From the cell containing the given text, extract its center point as [x, y] coordinate. 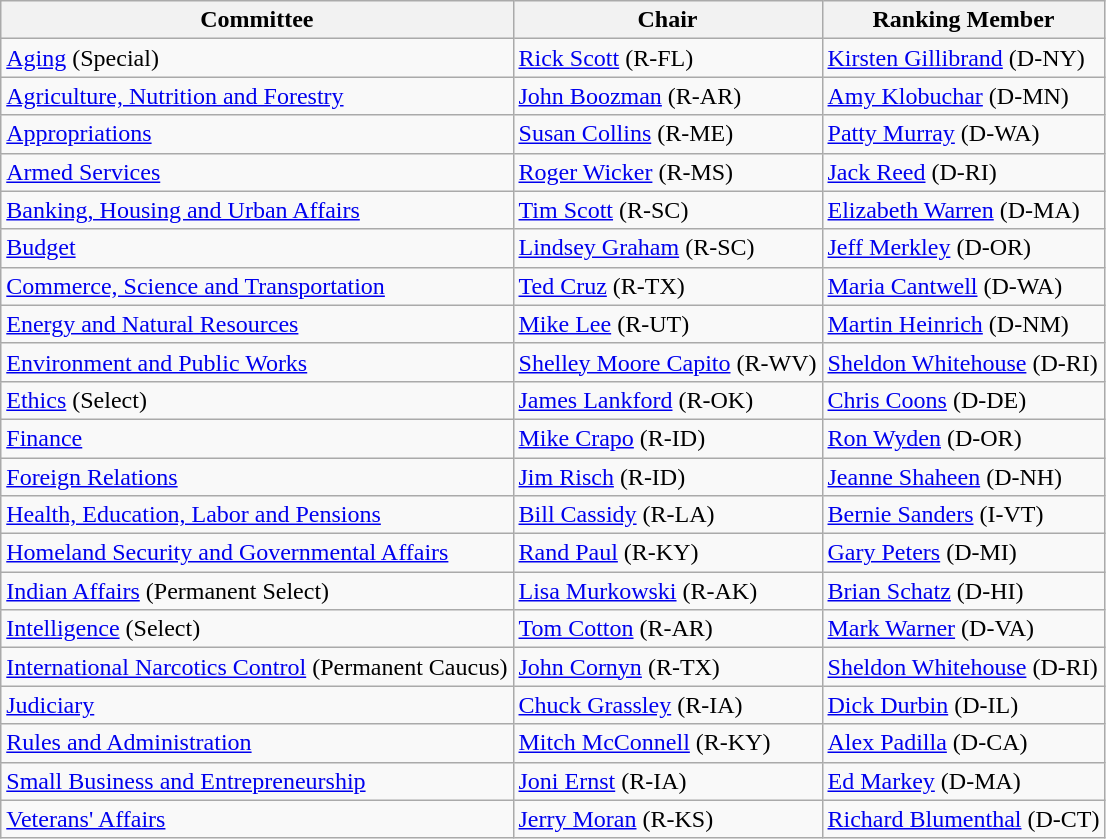
Mike Crapo (R-ID) [668, 438]
Jack Reed (D-RI) [964, 172]
Veterans' Affairs [257, 819]
Mike Lee (R-UT) [668, 324]
Jeff Merkley (D-OR) [964, 248]
Susan Collins (R-ME) [668, 134]
Ed Markey (D-MA) [964, 781]
Chair [668, 20]
Ted Cruz (R-TX) [668, 286]
John Cornyn (R-TX) [668, 667]
Lindsey Graham (R-SC) [668, 248]
Aging (Special) [257, 58]
Ranking Member [964, 20]
Brian Schatz (D-HI) [964, 591]
Ron Wyden (D-OR) [964, 438]
Energy and Natural Resources [257, 324]
Rand Paul (R-KY) [668, 553]
Jeanne Shaheen (D-NH) [964, 477]
Small Business and Entrepreneurship [257, 781]
Gary Peters (D-MI) [964, 553]
Environment and Public Works [257, 362]
Bill Cassidy (R-LA) [668, 515]
Mark Warner (D-VA) [964, 629]
Elizabeth Warren (D-MA) [964, 210]
Appropriations [257, 134]
Indian Affairs (Permanent Select) [257, 591]
Amy Klobuchar (D-MN) [964, 96]
Homeland Security and Governmental Affairs [257, 553]
Banking, Housing and Urban Affairs [257, 210]
Intelligence (Select) [257, 629]
Jerry Moran (R-KS) [668, 819]
Patty Murray (D-WA) [964, 134]
Rules and Administration [257, 743]
Maria Cantwell (D-WA) [964, 286]
Ethics (Select) [257, 400]
Bernie Sanders (I-VT) [964, 515]
Mitch McConnell (R-KY) [668, 743]
Joni Ernst (R-IA) [668, 781]
Health, Education, Labor and Pensions [257, 515]
Agriculture, Nutrition and Forestry [257, 96]
Chris Coons (D-DE) [964, 400]
Foreign Relations [257, 477]
Richard Blumenthal (D-CT) [964, 819]
International Narcotics Control (Permanent Caucus) [257, 667]
Jim Risch (R-ID) [668, 477]
Alex Padilla (D-CA) [964, 743]
Committee [257, 20]
Roger Wicker (R-MS) [668, 172]
Armed Services [257, 172]
Shelley Moore Capito (R-WV) [668, 362]
James Lankford (R-OK) [668, 400]
Tom Cotton (R-AR) [668, 629]
Dick Durbin (D-IL) [964, 705]
Chuck Grassley (R-IA) [668, 705]
Rick Scott (R-FL) [668, 58]
Tim Scott (R-SC) [668, 210]
Finance [257, 438]
Kirsten Gillibrand (D-NY) [964, 58]
John Boozman (R-AR) [668, 96]
Commerce, Science and Transportation [257, 286]
Lisa Murkowski (R-AK) [668, 591]
Budget [257, 248]
Judiciary [257, 705]
Martin Heinrich (D-NM) [964, 324]
